Provide the [x, y] coordinate of the cell's center where the given text is located.  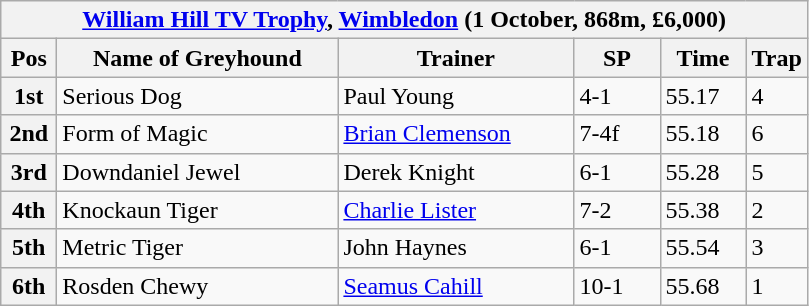
SP [617, 58]
Serious Dog [198, 96]
Name of Greyhound [198, 58]
2nd [29, 134]
1 [776, 286]
55.38 [703, 210]
Trainer [456, 58]
Brian Clemenson [456, 134]
4th [29, 210]
10-1 [617, 286]
55.28 [703, 172]
1st [29, 96]
3 [776, 248]
Downdaniel Jewel [198, 172]
Time [703, 58]
Form of Magic [198, 134]
Seamus Cahill [456, 286]
Metric Tiger [198, 248]
7-4f [617, 134]
5th [29, 248]
4-1 [617, 96]
Charlie Lister [456, 210]
John Haynes [456, 248]
6 [776, 134]
6th [29, 286]
Rosden Chewy [198, 286]
55.18 [703, 134]
55.17 [703, 96]
Trap [776, 58]
55.68 [703, 286]
Knockaun Tiger [198, 210]
Pos [29, 58]
Paul Young [456, 96]
William Hill TV Trophy, Wimbledon (1 October, 868m, £6,000) [404, 20]
5 [776, 172]
2 [776, 210]
55.54 [703, 248]
Derek Knight [456, 172]
4 [776, 96]
3rd [29, 172]
7-2 [617, 210]
